Locate the cell with the specified text and output its [X, Y] center coordinate. 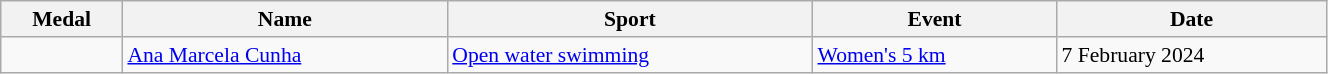
7 February 2024 [1192, 55]
Open water swimming [630, 55]
Ana Marcela Cunha [284, 55]
Date [1192, 19]
Medal [62, 19]
Sport [630, 19]
Women's 5 km [934, 55]
Name [284, 19]
Event [934, 19]
